Capture the cell that displays the provided text and extract its [x, y] central coordinate. 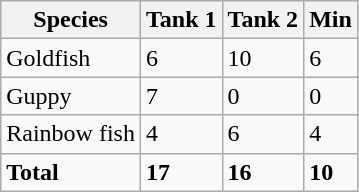
Tank 2 [263, 20]
Species [71, 20]
Total [71, 172]
Tank 1 [181, 20]
16 [263, 172]
17 [181, 172]
Min [331, 20]
Rainbow fish [71, 134]
7 [181, 96]
Goldfish [71, 58]
Guppy [71, 96]
